Scan for the cell matching the given text and deliver its (X, Y) coordinate at center. 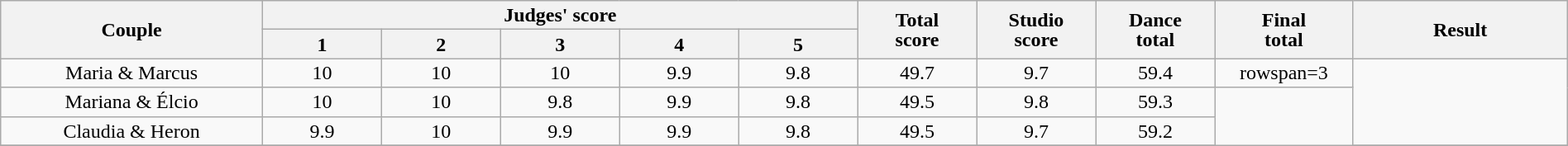
59.4 (1155, 73)
Maria & Marcus (132, 73)
49.7 (917, 73)
59.2 (1155, 130)
1 (322, 45)
2 (441, 45)
Result (1460, 30)
3 (560, 45)
Dancetotal (1155, 30)
5 (798, 45)
59.3 (1155, 102)
Judges' score (560, 15)
Claudia & Heron (132, 130)
Finaltotal (1284, 30)
Mariana & Élcio (132, 102)
Couple (132, 30)
rowspan=3 (1284, 73)
4 (679, 45)
Studioscore (1036, 30)
Totalscore (917, 30)
